Search for the cell housing the specified text and yield its [x, y] center coordinate. 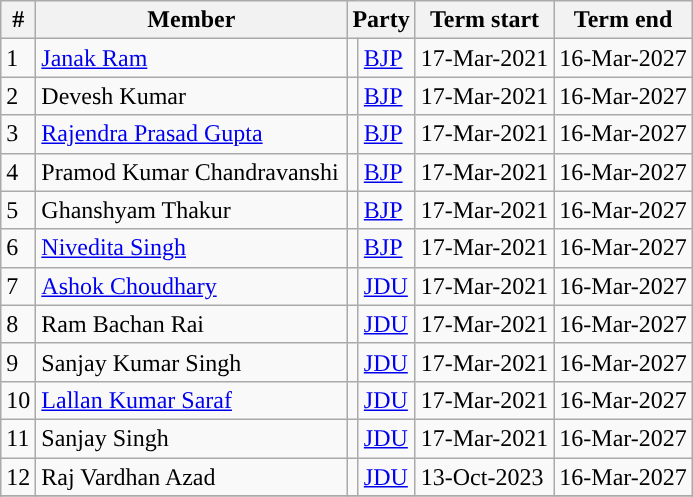
Ghanshyam Thakur [192, 210]
Lallan Kumar Saraf [192, 400]
Term end [624, 20]
Rajendra Prasad Gupta [192, 134]
10 [18, 400]
Ram Bachan Rai [192, 324]
Nivedita Singh [192, 248]
9 [18, 362]
# [18, 20]
11 [18, 438]
Sanjay Kumar Singh [192, 362]
Party [381, 20]
2 [18, 96]
Devesh Kumar [192, 96]
Term start [484, 20]
Janak Ram [192, 58]
Sanjay Singh [192, 438]
13-Oct-2023 [484, 477]
6 [18, 248]
3 [18, 134]
1 [18, 58]
5 [18, 210]
Ashok Choudhary [192, 286]
Pramod Kumar Chandravanshi [192, 172]
12 [18, 477]
8 [18, 324]
Member [192, 20]
7 [18, 286]
Raj Vardhan Azad [192, 477]
4 [18, 172]
